Scan for the cell matching the given text and deliver its (X, Y) coordinate at center. 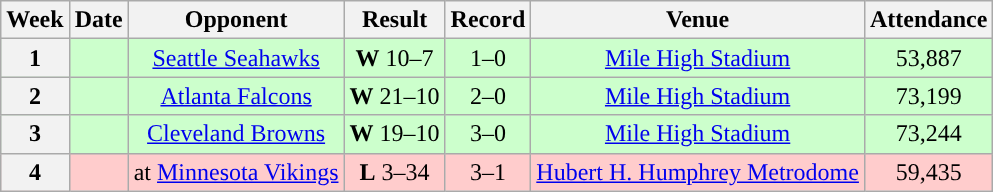
3–0 (488, 134)
Date (98, 20)
Result (394, 20)
73,244 (928, 134)
1–0 (488, 58)
W 19–10 (394, 134)
3 (35, 134)
Week (35, 20)
Venue (698, 20)
Record (488, 20)
73,199 (928, 96)
4 (35, 172)
2 (35, 96)
Hubert H. Humphrey Metrodome (698, 172)
53,887 (928, 58)
at Minnesota Vikings (236, 172)
Atlanta Falcons (236, 96)
L 3–34 (394, 172)
3–1 (488, 172)
Seattle Seahawks (236, 58)
2–0 (488, 96)
Cleveland Browns (236, 134)
W 10–7 (394, 58)
59,435 (928, 172)
Opponent (236, 20)
Attendance (928, 20)
W 21–10 (394, 96)
1 (35, 58)
